For the text-containing cell, return its midpoint in [x, y] coordinate format. 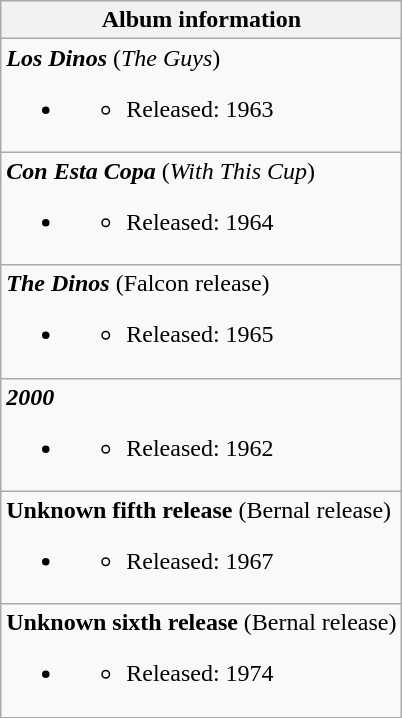
The Dinos (Falcon release)Released: 1965 [202, 322]
2000Released: 1962 [202, 434]
Los Dinos (The Guys)Released: 1963 [202, 96]
Con Esta Copa (With This Cup)Released: 1964 [202, 208]
Album information [202, 20]
Unknown sixth release (Bernal release)Released: 1974 [202, 660]
Unknown fifth release (Bernal release)Released: 1967 [202, 548]
